From the cell containing the given text, extract its center point as (x, y) coordinate. 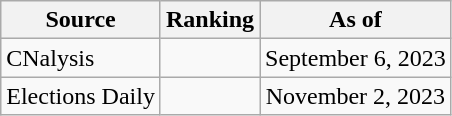
Elections Daily (81, 96)
CNalysis (81, 58)
As of (356, 20)
Ranking (210, 20)
September 6, 2023 (356, 58)
November 2, 2023 (356, 96)
Source (81, 20)
